Locate the cell with the specified text and output its (x, y) center coordinate. 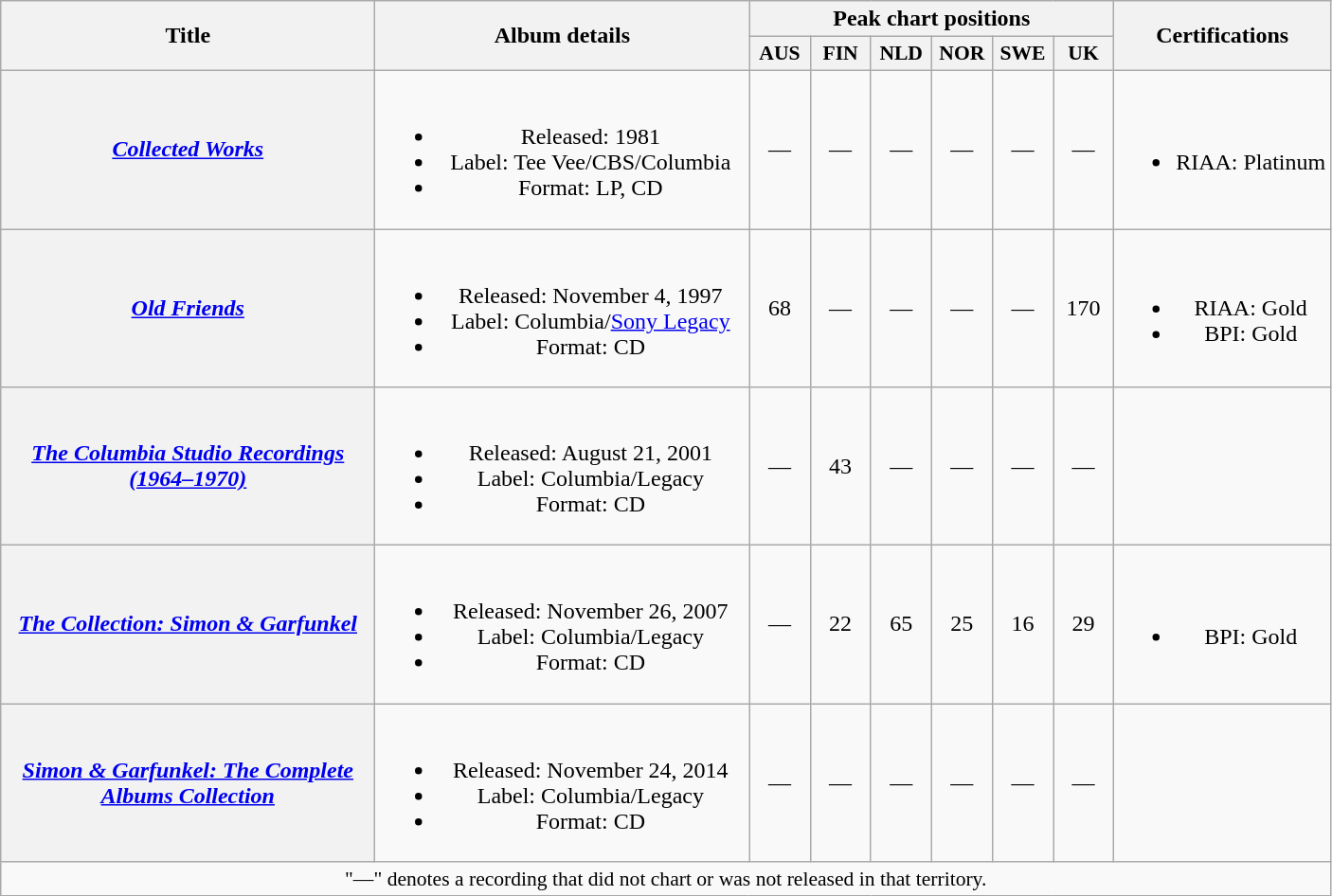
43 (840, 466)
SWE (1022, 54)
Released: November 4, 1997Label: Columbia/Sony LegacyFormat: CD (563, 309)
FIN (840, 54)
AUS (780, 54)
Title (188, 36)
The Columbia Studio Recordings (1964–1970) (188, 466)
Simon & Garfunkel: The Complete Albums Collection (188, 782)
Released: 1981Label: Tee Vee/CBS/ColumbiaFormat: LP, CD (563, 150)
29 (1084, 625)
Certifications (1222, 36)
65 (901, 625)
170 (1084, 309)
Album details (563, 36)
Released: November 26, 2007Label: Columbia/LegacyFormat: CD (563, 625)
The Collection: Simon & Garfunkel (188, 625)
68 (780, 309)
Released: November 24, 2014Label: Columbia/LegacyFormat: CD (563, 782)
22 (840, 625)
"—" denotes a recording that did not chart or was not released in that territory. (666, 879)
RIAA: GoldBPI: Gold (1222, 309)
NLD (901, 54)
25 (962, 625)
16 (1022, 625)
Peak chart positions (932, 19)
Released: August 21, 2001Label: Columbia/LegacyFormat: CD (563, 466)
BPI: Gold (1222, 625)
RIAA: Platinum (1222, 150)
UK (1084, 54)
Old Friends (188, 309)
NOR (962, 54)
Collected Works (188, 150)
